Output the (x, y) coordinate of the center of the cell containing the given text.  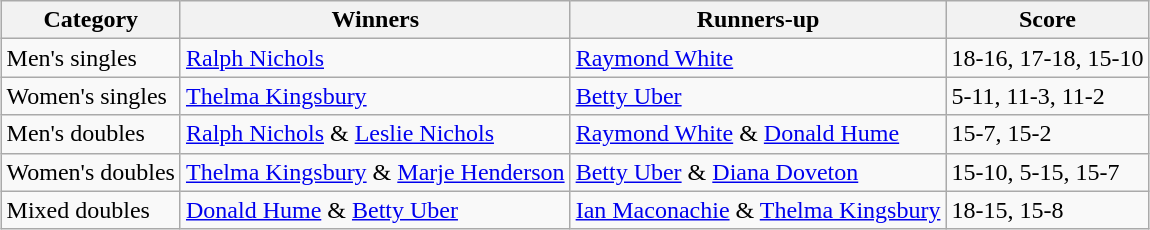
15-7, 15-2 (1048, 134)
Betty Uber & Diana Doveton (758, 172)
Raymond White & Donald Hume (758, 134)
Betty Uber (758, 96)
Ralph Nichols & Leslie Nichols (375, 134)
Runners-up (758, 20)
Women's doubles (90, 172)
5-11, 11-3, 11-2 (1048, 96)
Ian Maconachie & Thelma Kingsbury (758, 210)
Score (1048, 20)
15-10, 5-15, 15-7 (1048, 172)
Winners (375, 20)
Category (90, 20)
Men's singles (90, 58)
Ralph Nichols (375, 58)
Donald Hume & Betty Uber (375, 210)
Thelma Kingsbury & Marje Henderson (375, 172)
Thelma Kingsbury (375, 96)
Women's singles (90, 96)
Men's doubles (90, 134)
18-15, 15-8 (1048, 210)
Mixed doubles (90, 210)
Raymond White (758, 58)
18-16, 17-18, 15-10 (1048, 58)
